Pinpoint the cell where the given text exists, returning its (x, y) midpoint coordinate. 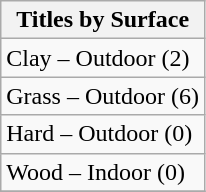
Hard – Outdoor (0) (103, 134)
Grass – Outdoor (6) (103, 96)
Titles by Surface (103, 20)
Clay – Outdoor (2) (103, 58)
Wood – Indoor (0) (103, 172)
